Extract the [x, y] coordinate from the center of the cell holding the provided text.  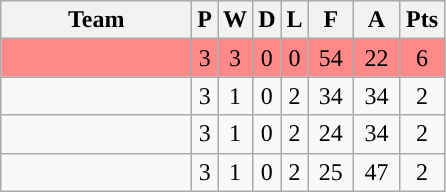
6 [422, 58]
54 [331, 58]
Pts [422, 20]
P [205, 20]
Team [96, 20]
D [267, 20]
W [236, 20]
25 [331, 172]
A [377, 20]
47 [377, 172]
24 [331, 134]
L [294, 20]
22 [377, 58]
F [331, 20]
